For the text-containing cell, return its midpoint in [X, Y] coordinate format. 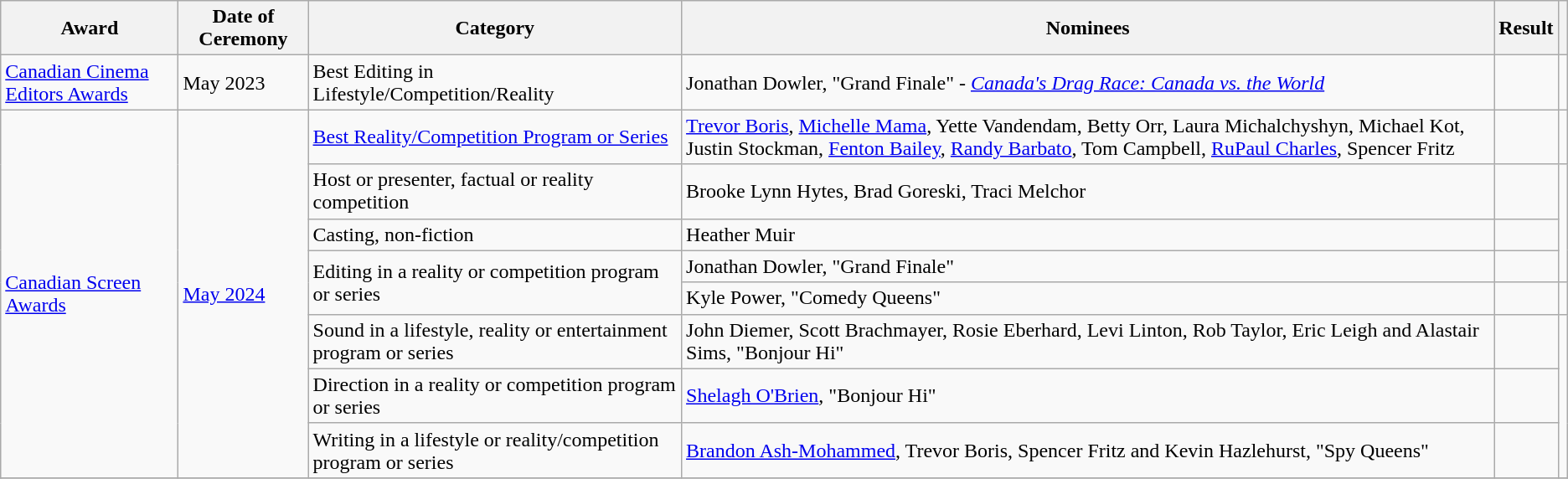
Host or presenter, factual or reality competition [495, 191]
Canadian Cinema Editors Awards [90, 82]
Best Reality/Competition Program or Series [495, 137]
Category [495, 28]
Award [90, 28]
Canadian Screen Awards [90, 294]
Date of Ceremony [243, 28]
May 2023 [243, 82]
Brooke Lynn Hytes, Brad Goreski, Traci Melchor [1088, 191]
Shelagh O'Brien, "Bonjour Hi" [1088, 395]
Result [1526, 28]
Heather Muir [1088, 234]
Best Editing in Lifestyle/Competition/Reality [495, 82]
John Diemer, Scott Brachmayer, Rosie Eberhard, Levi Linton, Rob Taylor, Eric Leigh and Alastair Sims, "Bonjour Hi" [1088, 342]
Editing in a reality or competition program or series [495, 282]
Sound in a lifestyle, reality or entertainment program or series [495, 342]
Writing in a lifestyle or reality/competition program or series [495, 451]
Casting, non-fiction [495, 234]
Kyle Power, "Comedy Queens" [1088, 298]
Jonathan Dowler, "Grand Finale" - Canada's Drag Race: Canada vs. the World [1088, 82]
Brandon Ash-Mohammed, Trevor Boris, Spencer Fritz and Kevin Hazlehurst, "Spy Queens" [1088, 451]
Direction in a reality or competition program or series [495, 395]
Nominees [1088, 28]
Jonathan Dowler, "Grand Finale" [1088, 266]
May 2024 [243, 294]
